Pinpoint the cell where the given text exists, returning its [X, Y] midpoint coordinate. 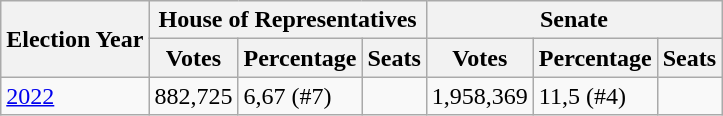
Senate [574, 20]
882,725 [194, 96]
1,958,369 [480, 96]
Election Year [75, 39]
2022 [75, 96]
11,5 (#4) [595, 96]
6,67 (#7) [300, 96]
House of Representatives [288, 20]
